For the text-containing cell, return its midpoint in [X, Y] coordinate format. 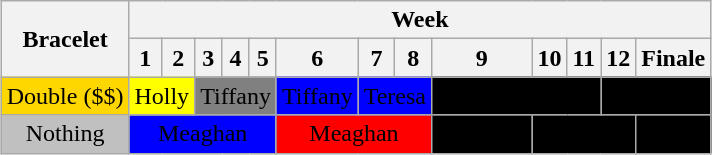
11 [584, 58]
2 [178, 58]
5 [262, 58]
9 [481, 58]
Teresa [394, 96]
1 [146, 58]
6 [317, 58]
10 [550, 58]
Double ($$) [65, 96]
Week [420, 20]
3 [208, 58]
Sammy [516, 96]
7 [376, 58]
Holly [162, 96]
Bracelet [65, 39]
Finale [674, 58]
Nothing [65, 134]
Cameron [584, 134]
Sharif [674, 134]
8 [414, 58]
12 [618, 58]
4 [236, 58]
